Provide the (x, y) coordinate of the cell's center where the given text is located.  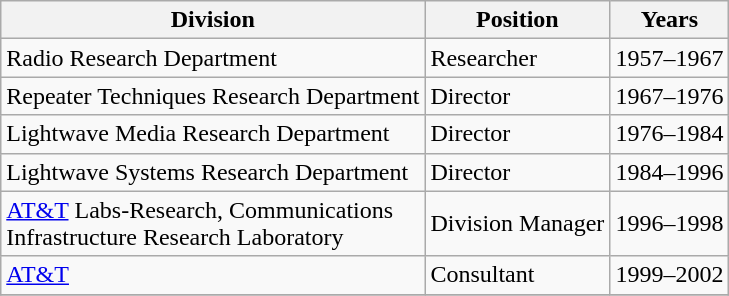
Division (213, 20)
Years (670, 20)
Lightwave Media Research Department (213, 134)
1996–1998 (670, 224)
AT&T Labs-Research, CommunicationsInfrastructure Research Laboratory (213, 224)
1984–1996 (670, 172)
1976–1984 (670, 134)
Radio Research Department (213, 58)
Lightwave Systems Research Department (213, 172)
1967–1976 (670, 96)
Division Manager (518, 224)
Position (518, 20)
Consultant (518, 275)
1999–2002 (670, 275)
Repeater Techniques Research Department (213, 96)
Researcher (518, 58)
1957–1967 (670, 58)
AT&T (213, 275)
